Return (X, Y) of the center of cell containing provided text 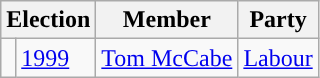
Party (278, 20)
Tom McCabe (167, 58)
Member (167, 20)
Election (48, 20)
Labour (278, 58)
1999 (56, 58)
